Capture the cell that displays the provided text and extract its [X, Y] central coordinate. 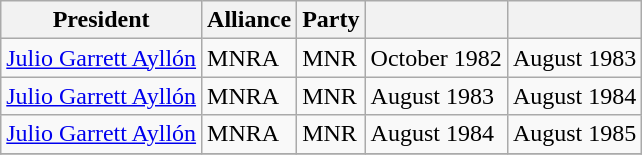
Party [331, 20]
August 1985 [574, 134]
Alliance [250, 20]
President [102, 20]
October 1982 [436, 58]
